Find where the given text appears and provide that cell's center as (x, y) coordinate. 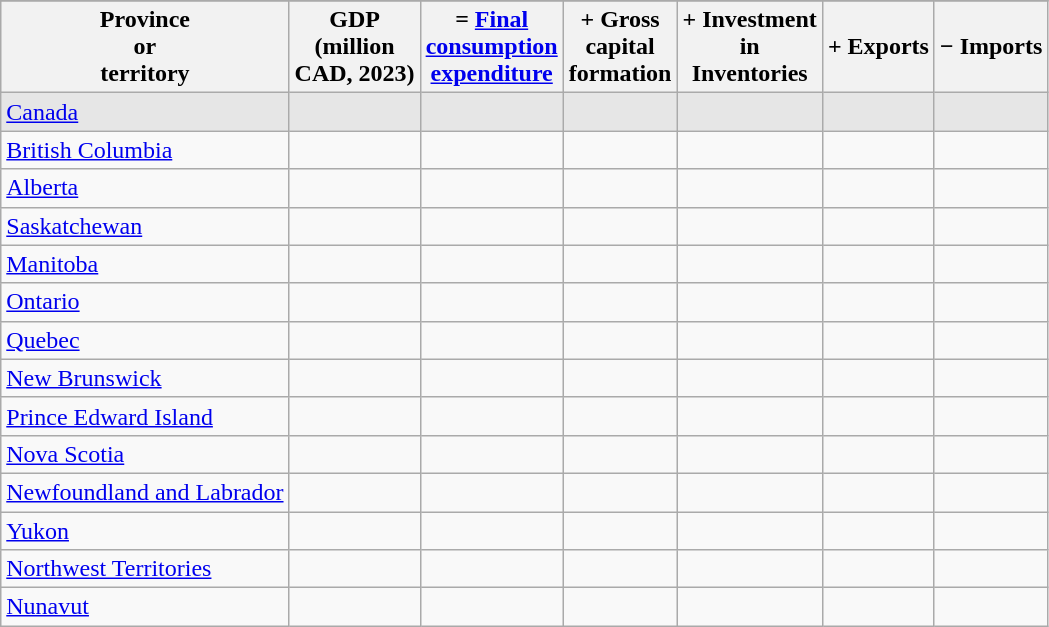
= Finalconsumptionexpenditure (492, 47)
Yukon (145, 531)
New Brunswick (145, 378)
Nunavut (145, 607)
Quebec (145, 340)
Northwest Territories (145, 569)
Alberta (145, 188)
+ Exports (878, 47)
Nova Scotia (145, 454)
+ Grosscapitalformation (620, 47)
Newfoundland and Labrador (145, 492)
Provinceor territory (145, 47)
− Imports (990, 47)
Canada (145, 112)
+ InvestmentinInventories (750, 47)
GDP(millionCAD, 2023) (354, 47)
Ontario (145, 302)
British Columbia (145, 150)
Manitoba (145, 264)
Saskatchewan (145, 226)
Prince Edward Island (145, 416)
